Scan for the cell matching the given text and deliver its (x, y) coordinate at center. 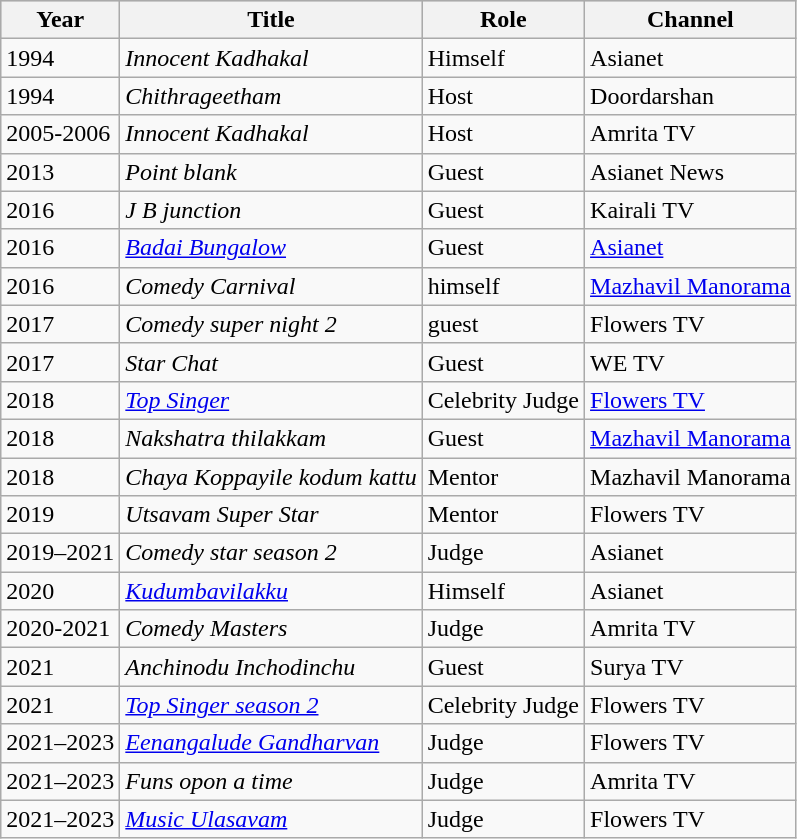
Point blank (271, 172)
Kairali TV (691, 210)
Comedy Masters (271, 629)
himself (503, 286)
Chaya Koppayile kodum kattu (271, 477)
2005-2006 (60, 134)
Comedy Carnival (271, 286)
Top Singer season 2 (271, 705)
Nakshatra thilakkam (271, 438)
Funs opon a time (271, 781)
Utsavam Super Star (271, 515)
Title (271, 20)
Asianet News (691, 172)
Star Chat (271, 362)
2019 (60, 515)
Kudumbavilakku (271, 591)
Year (60, 20)
2020 (60, 591)
WE TV (691, 362)
Comedy super night 2 (271, 324)
Top Singer (271, 400)
guest (503, 324)
2013 (60, 172)
Role (503, 20)
Chithrageetham (271, 96)
Music Ulasavam (271, 819)
Eenangalude Gandharvan (271, 743)
Badai Bungalow (271, 248)
Doordarshan (691, 96)
Anchinodu Inchodinchu (271, 667)
Surya TV (691, 667)
2019–2021 (60, 553)
Comedy star season 2 (271, 553)
J B junction (271, 210)
Channel (691, 20)
2020-2021 (60, 629)
